Pinpoint the cell where the given text exists, returning its [x, y] midpoint coordinate. 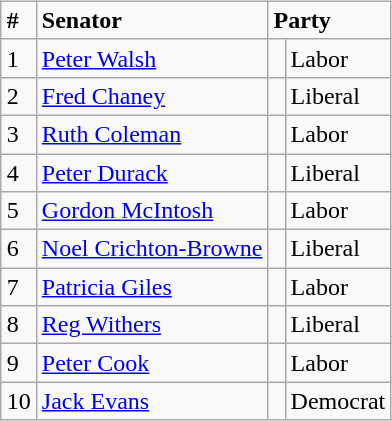
4 [18, 173]
Senator [152, 20]
1 [18, 58]
Party [330, 20]
10 [18, 401]
Jack Evans [152, 401]
8 [18, 325]
7 [18, 287]
2 [18, 96]
Peter Walsh [152, 58]
Democrat [338, 401]
Ruth Coleman [152, 134]
Peter Cook [152, 363]
# [18, 20]
Peter Durack [152, 173]
Reg Withers [152, 325]
3 [18, 134]
Gordon McIntosh [152, 211]
6 [18, 249]
9 [18, 363]
5 [18, 211]
Fred Chaney [152, 96]
Noel Crichton-Browne [152, 249]
Patricia Giles [152, 287]
